Search for the cell housing the specified text and yield its (x, y) center coordinate. 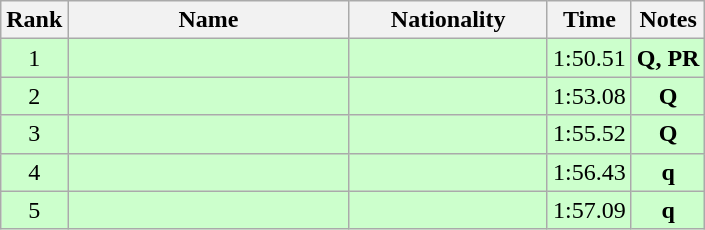
Name (208, 20)
1:56.43 (589, 172)
Notes (668, 20)
Rank (34, 20)
1 (34, 58)
2 (34, 96)
Nationality (448, 20)
Time (589, 20)
1:57.09 (589, 210)
1:50.51 (589, 58)
1:53.08 (589, 96)
Q, PR (668, 58)
3 (34, 134)
4 (34, 172)
1:55.52 (589, 134)
5 (34, 210)
